Output the (X, Y) coordinate of the center of the cell containing the given text.  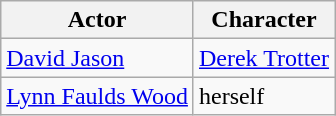
David Jason (98, 58)
Character (264, 20)
Actor (98, 20)
Lynn Faulds Wood (98, 96)
herself (264, 96)
Derek Trotter (264, 58)
